Pinpoint the cell where the given text exists, returning its (x, y) midpoint coordinate. 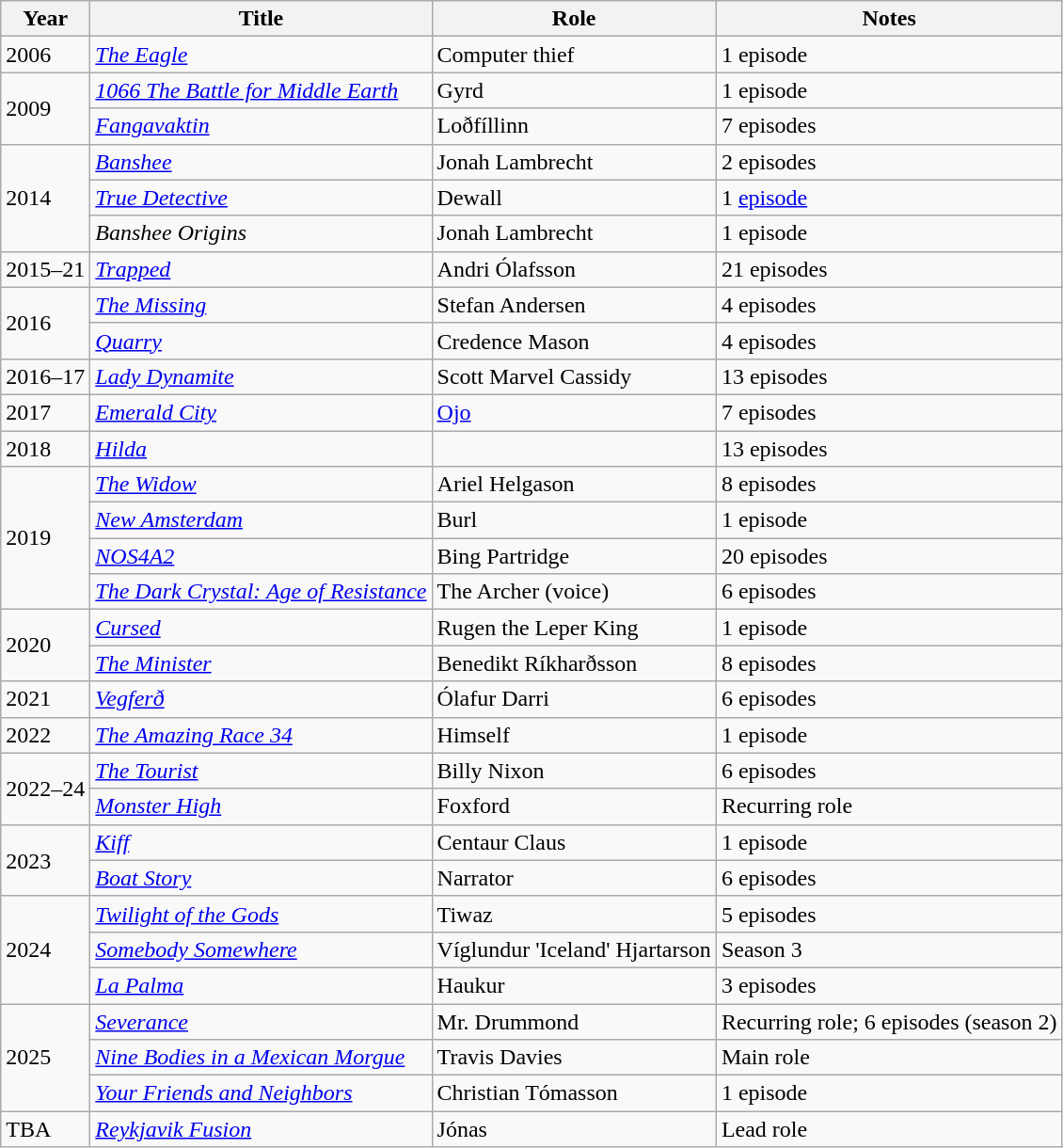
Rugen the Leper King (574, 628)
2016 (45, 323)
Title (262, 19)
Role (574, 19)
Somebody Somewhere (262, 949)
20 episodes (889, 556)
2021 (45, 699)
TBA (45, 1129)
Banshee Origins (262, 233)
Gyrd (574, 90)
Himself (574, 735)
Season 3 (889, 949)
The Missing (262, 305)
Ariel Helgason (574, 485)
True Detective (262, 198)
Billy Nixon (574, 771)
Credence Mason (574, 341)
Stefan Andersen (574, 305)
New Amsterdam (262, 520)
Loðfíllinn (574, 126)
Computer thief (574, 55)
2009 (45, 108)
Andri Ólafsson (574, 269)
The Dark Crystal: Age of Resistance (262, 592)
2016–17 (45, 376)
Ólafur Darri (574, 699)
Vegferð (262, 699)
Bing Partridge (574, 556)
Hilda (262, 449)
Foxford (574, 806)
2015–21 (45, 269)
Monster High (262, 806)
Mr. Drummond (574, 1021)
2020 (45, 646)
Travis Davies (574, 1058)
2006 (45, 55)
Boat Story (262, 878)
2022 (45, 735)
5 episodes (889, 914)
La Palma (262, 985)
2024 (45, 949)
Víglundur 'Iceland' Hjartarson (574, 949)
Main role (889, 1058)
Narrator (574, 878)
Recurring role; 6 episodes (season 2) (889, 1021)
Haukur (574, 985)
Centaur Claus (574, 842)
Nine Bodies in a Mexican Morgue (262, 1058)
Recurring role (889, 806)
Trapped (262, 269)
Year (45, 19)
Scott Marvel Cassidy (574, 376)
Cursed (262, 628)
Twilight of the Gods (262, 914)
2018 (45, 449)
2022–24 (45, 789)
Benedikt Ríkharðsson (574, 663)
2025 (45, 1057)
1066 The Battle for Middle Earth (262, 90)
The Eagle (262, 55)
Lead role (889, 1129)
21 episodes (889, 269)
2023 (45, 860)
The Amazing Race 34 (262, 735)
The Tourist (262, 771)
Banshee (262, 162)
Quarry (262, 341)
Ojo (574, 412)
Emerald City (262, 412)
Notes (889, 19)
Reykjavik Fusion (262, 1129)
2 episodes (889, 162)
Dewall (574, 198)
The Minister (262, 663)
2019 (45, 538)
Tiwaz (574, 914)
NOS4A2 (262, 556)
Fangavaktin (262, 126)
The Archer (voice) (574, 592)
2017 (45, 412)
Kiff (262, 842)
2014 (45, 198)
Burl (574, 520)
Your Friends and Neighbors (262, 1093)
Christian Tómasson (574, 1093)
The Widow (262, 485)
3 episodes (889, 985)
Lady Dynamite (262, 376)
Severance (262, 1021)
Jónas (574, 1129)
